Identify which cell holds the provided text, then report its [x, y] central coordinate. 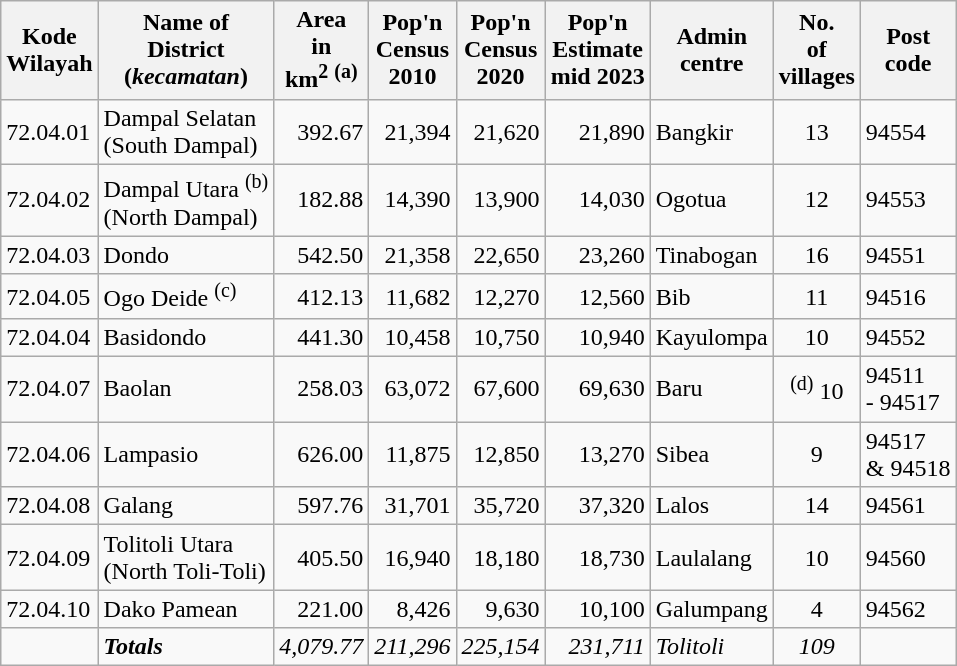
4 [816, 609]
94554 [908, 132]
Basidondo [186, 338]
13,270 [598, 454]
21,358 [412, 255]
94560 [908, 558]
10,458 [412, 338]
22,650 [500, 255]
Pop'nEstimatemid 2023 [598, 50]
18,180 [500, 558]
392.67 [322, 132]
12,270 [500, 296]
16 [816, 255]
72.04.06 [50, 454]
Pop'nCensus2010 [412, 50]
221.00 [322, 609]
21,394 [412, 132]
8,426 [412, 609]
10,940 [598, 338]
Pop'nCensus2020 [500, 50]
72.04.07 [50, 390]
Tolitoli Utara (North Toli-Toli) [186, 558]
10,100 [598, 609]
Bangkir [712, 132]
12 [816, 200]
Tolitoli [712, 647]
626.00 [322, 454]
94511- 94517 [908, 390]
94561 [908, 506]
72.04.01 [50, 132]
Galumpang [712, 609]
31,701 [412, 506]
Areain km2 (a) [322, 50]
Dampal Selatan (South Dampal) [186, 132]
231,711 [598, 647]
225,154 [500, 647]
Ogotua [712, 200]
258.03 [322, 390]
Totals [186, 647]
11,875 [412, 454]
94552 [908, 338]
211,296 [412, 647]
10,750 [500, 338]
13 [816, 132]
Kode Wilayah [50, 50]
Kayulompa [712, 338]
Dondo [186, 255]
Dako Pamean [186, 609]
4,079.77 [322, 647]
(d) 10 [816, 390]
No.of villages [816, 50]
Lampasio [186, 454]
9 [816, 454]
441.30 [322, 338]
18,730 [598, 558]
Sibea [712, 454]
23,260 [598, 255]
Baru [712, 390]
72.04.05 [50, 296]
109 [816, 647]
405.50 [322, 558]
Baolan [186, 390]
21,890 [598, 132]
12,850 [500, 454]
72.04.09 [50, 558]
Ogo Deide (c) [186, 296]
Galang [186, 506]
182.88 [322, 200]
67,600 [500, 390]
72.04.08 [50, 506]
Postcode [908, 50]
72.04.10 [50, 609]
94553 [908, 200]
11,682 [412, 296]
Name ofDistrict(kecamatan) [186, 50]
14,390 [412, 200]
94562 [908, 609]
21,620 [500, 132]
13,900 [500, 200]
14 [816, 506]
542.50 [322, 255]
94517& 94518 [908, 454]
412.13 [322, 296]
Admincentre [712, 50]
Lalos [712, 506]
94516 [908, 296]
11 [816, 296]
12,560 [598, 296]
37,320 [598, 506]
597.76 [322, 506]
Laulalang [712, 558]
72.04.02 [50, 200]
72.04.03 [50, 255]
69,630 [598, 390]
Dampal Utara (b) (North Dampal) [186, 200]
9,630 [500, 609]
72.04.04 [50, 338]
63,072 [412, 390]
94551 [908, 255]
Tinabogan [712, 255]
35,720 [500, 506]
16,940 [412, 558]
Bib [712, 296]
14,030 [598, 200]
